Scan for the cell matching the given text and deliver its (x, y) coordinate at center. 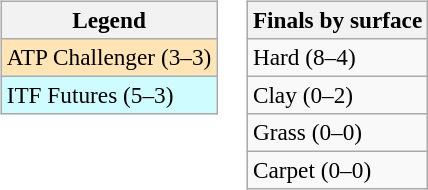
Finals by surface (337, 20)
Clay (0–2) (337, 95)
ATP Challenger (3–3) (108, 57)
ITF Futures (5–3) (108, 95)
Carpet (0–0) (337, 171)
Grass (0–0) (337, 133)
Hard (8–4) (337, 57)
Legend (108, 20)
